Identify which cell holds the provided text, then report its [x, y] central coordinate. 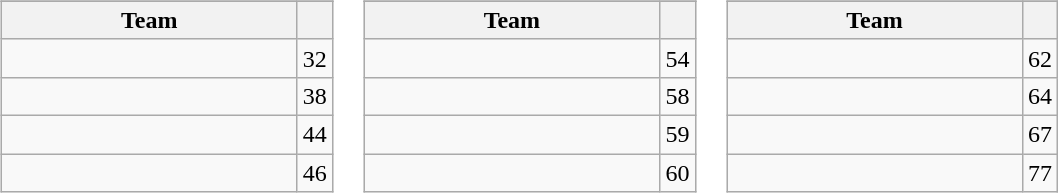
54 [678, 58]
59 [678, 134]
58 [678, 96]
32 [314, 58]
62 [1040, 58]
77 [1040, 173]
60 [678, 173]
67 [1040, 134]
64 [1040, 96]
38 [314, 96]
44 [314, 134]
46 [314, 173]
